Determine the (x, y) coordinate at the center of the cell enclosing the given text.  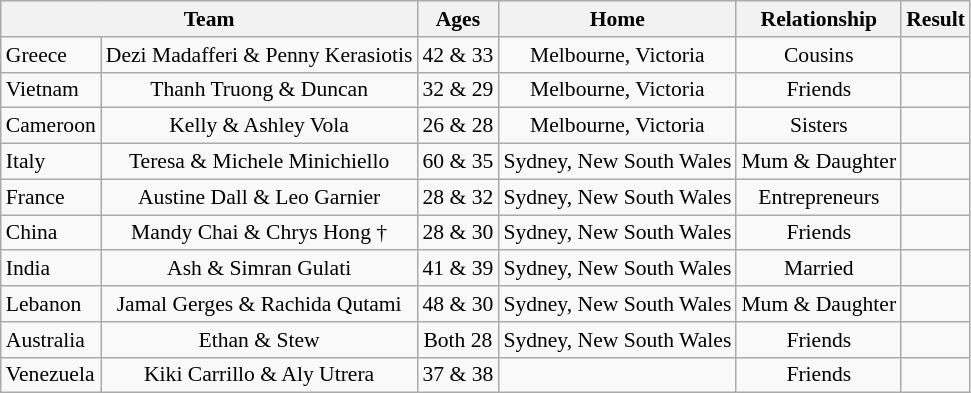
60 & 35 (458, 162)
Venezuela (51, 375)
Austine Dall & Leo Garnier (260, 197)
Ages (458, 19)
41 & 39 (458, 269)
Vietnam (51, 90)
Lebanon (51, 304)
Ash & Simran Gulati (260, 269)
Australia (51, 340)
32 & 29 (458, 90)
Teresa & Michele Minichiello (260, 162)
Both 28 (458, 340)
37 & 38 (458, 375)
28 & 30 (458, 233)
India (51, 269)
Relationship (818, 19)
Thanh Truong & Duncan (260, 90)
Jamal Gerges & Rachida Qutami (260, 304)
France (51, 197)
Home (617, 19)
Cameroon (51, 126)
Kiki Carrillo & Aly Utrera (260, 375)
26 & 28 (458, 126)
Team (210, 19)
28 & 32 (458, 197)
Entrepreneurs (818, 197)
Married (818, 269)
Mandy Chai & Chrys Hong † (260, 233)
Dezi Madafferi & Penny Kerasiotis (260, 55)
Sisters (818, 126)
48 & 30 (458, 304)
42 & 33 (458, 55)
China (51, 233)
Greece (51, 55)
Ethan & Stew (260, 340)
Cousins (818, 55)
Kelly & Ashley Vola (260, 126)
Result (936, 19)
Italy (51, 162)
